Return (x, y) of the center of cell containing provided text 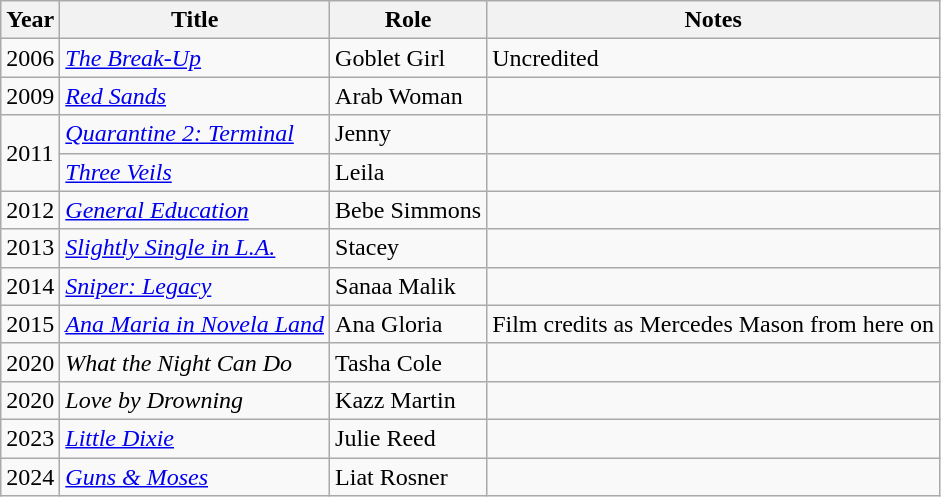
Ana Gloria (408, 324)
Jenny (408, 134)
Liat Rosner (408, 477)
2006 (30, 58)
Slightly Single in L.A. (195, 248)
General Education (195, 210)
Tasha Cole (408, 362)
Ana Maria in Novela Land (195, 324)
2011 (30, 153)
2014 (30, 286)
What the Night Can Do (195, 362)
Uncredited (714, 58)
2013 (30, 248)
Quarantine 2: Terminal (195, 134)
Arab Woman (408, 96)
Little Dixie (195, 438)
Kazz Martin (408, 400)
2015 (30, 324)
Guns & Moses (195, 477)
Sniper: Legacy (195, 286)
Goblet Girl (408, 58)
Red Sands (195, 96)
Stacey (408, 248)
Leila (408, 172)
Julie Reed (408, 438)
Title (195, 20)
2009 (30, 96)
Three Veils (195, 172)
The Break-Up (195, 58)
2012 (30, 210)
Love by Drowning (195, 400)
Notes (714, 20)
Year (30, 20)
Role (408, 20)
2023 (30, 438)
Sanaa Malik (408, 286)
2024 (30, 477)
Bebe Simmons (408, 210)
Film credits as Mercedes Mason from here on (714, 324)
